Provide the (X, Y) coordinate of the cell's center where the given text is located.  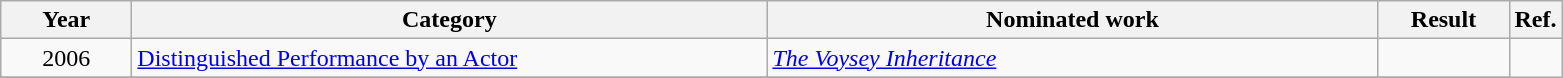
Nominated work (1072, 20)
The Voysey Inheritance (1072, 58)
Category (450, 20)
Year (66, 20)
Distinguished Performance by an Actor (450, 58)
Ref. (1536, 20)
Result (1444, 20)
2006 (66, 58)
